Find where the given text appears and provide that cell's center as (x, y) coordinate. 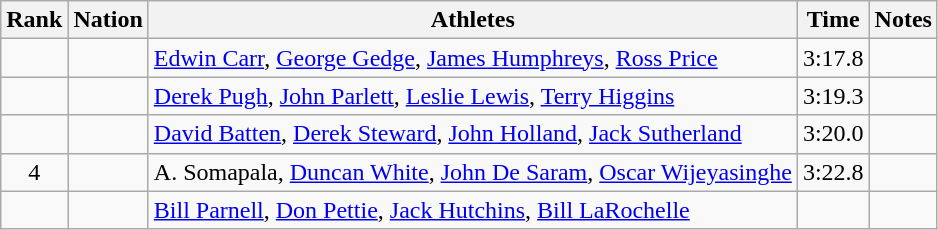
Notes (903, 20)
4 (34, 172)
Rank (34, 20)
Bill Parnell, Don Pettie, Jack Hutchins, Bill LaRochelle (472, 210)
3:17.8 (833, 58)
Athletes (472, 20)
A. Somapala, Duncan White, John De Saram, Oscar Wijeyasinghe (472, 172)
3:22.8 (833, 172)
Edwin Carr, George Gedge, James Humphreys, Ross Price (472, 58)
Time (833, 20)
David Batten, Derek Steward, John Holland, Jack Sutherland (472, 134)
3:20.0 (833, 134)
3:19.3 (833, 96)
Derek Pugh, John Parlett, Leslie Lewis, Terry Higgins (472, 96)
Nation (108, 20)
